Identify which cell holds the provided text, then report its (X, Y) central coordinate. 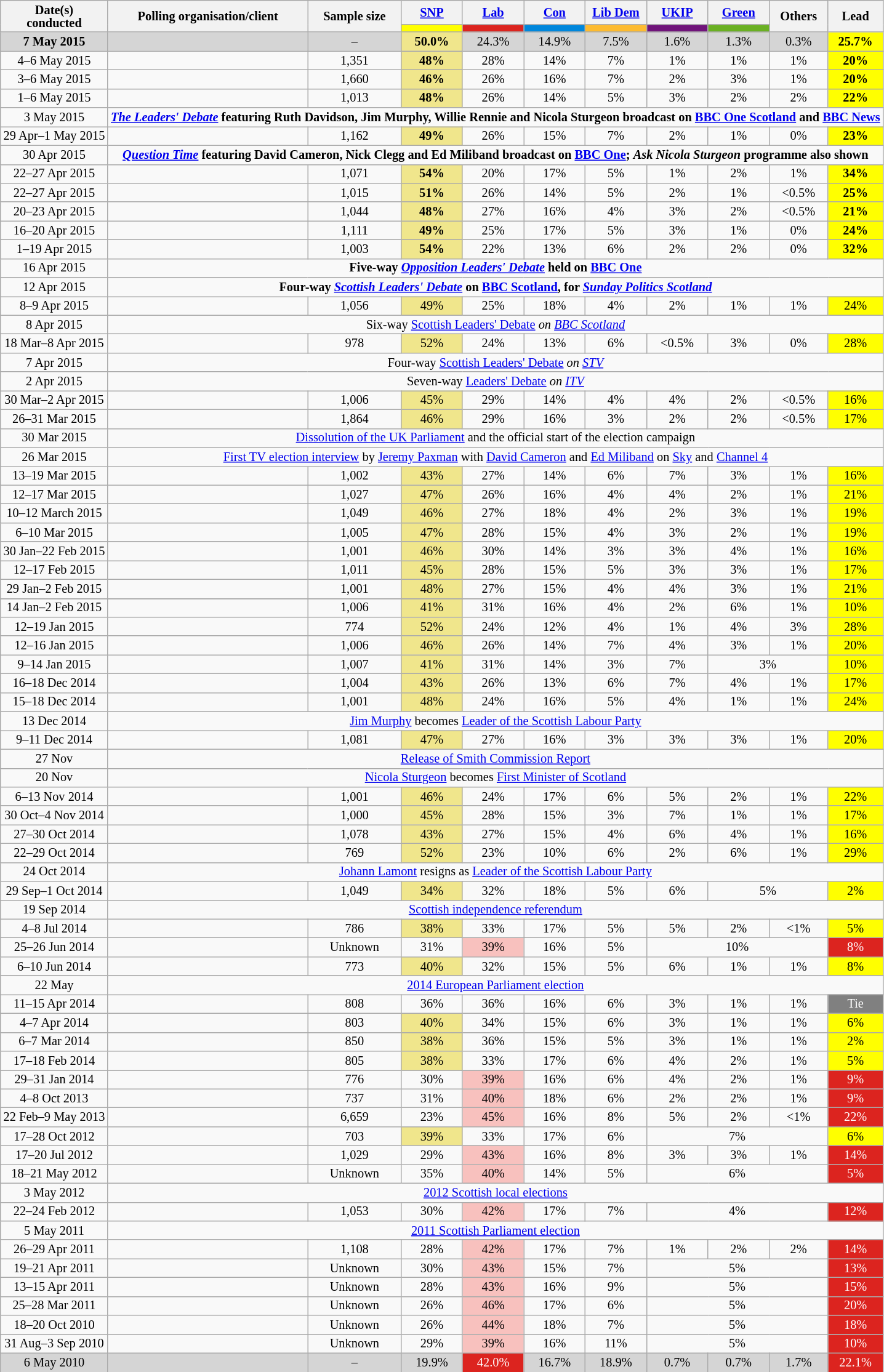
25–26 Jun 2014 (54, 948)
Jim Murphy becomes Leader of the Scottish Labour Party (495, 721)
4–7 Apr 2014 (54, 1023)
3–6 May 2015 (54, 79)
1,044 (355, 212)
Polling organisation/client (208, 16)
0.3% (799, 42)
1,005 (355, 532)
14.9% (555, 42)
737 (355, 1098)
2011 Scottish Parliament election (495, 1230)
25–28 Mar 2011 (54, 1306)
19–21 Apr 2011 (54, 1268)
31 Aug–3 Sep 2010 (54, 1343)
Four-way Scottish Leaders' Debate on STV (495, 362)
1,015 (355, 192)
1,004 (355, 683)
11–15 Apr 2014 (54, 1003)
Four-way Scottish Leaders' Debate on BBC Scotland, for Sunday Politics Scotland (495, 287)
1,351 (355, 60)
Nicola Sturgeon becomes First Minister of Scotland (495, 778)
50.0% (432, 42)
6,659 (355, 1117)
44% (493, 1325)
4–6 May 2015 (54, 60)
15–18 Dec 2014 (54, 702)
10–12 March 2015 (54, 513)
769 (355, 853)
Date(s)conducted (54, 16)
First TV election interview by Jeremy Paxman with David Cameron and Ed Miliband on Sky and Channel 4 (495, 457)
16–20 Apr 2015 (54, 230)
27–30 Oct 2014 (54, 835)
18–21 May 2012 (54, 1173)
22.1% (856, 1363)
42.0% (493, 1363)
7 May 2015 (54, 42)
Seven-way Leaders' Debate on ITV (495, 382)
22–24 Feb 2012 (54, 1211)
12–17 Feb 2015 (54, 570)
1,056 (355, 305)
Con (555, 12)
6–10 Jun 2014 (54, 966)
1,007 (355, 665)
27 Nov (54, 758)
20 Nov (54, 778)
SNP (432, 12)
30 Mar 2015 (54, 438)
18.9% (616, 1363)
1,081 (355, 740)
805 (355, 1060)
786 (355, 928)
6–7 Mar 2014 (54, 1041)
51% (432, 192)
30 Oct–4 Nov 2014 (54, 815)
1–6 May 2015 (54, 98)
1,162 (355, 135)
12–19 Jan 2015 (54, 627)
25.7% (856, 42)
Scottish independence referendum (495, 910)
1,027 (355, 495)
12 Apr 2015 (54, 287)
Five-way Opposition Leaders' Debate held on BBC One (495, 268)
26 Mar 2015 (54, 457)
808 (355, 1003)
1,011 (355, 570)
850 (355, 1041)
1,000 (355, 815)
Question Time featuring David Cameron, Nick Clegg and Ed Miliband broadcast on BBC One; Ask Nicola Sturgeon programme also shown (495, 155)
11% (616, 1343)
Six-way Scottish Leaders' Debate on BBC Scotland (495, 325)
7.5% (616, 42)
29 Sep–1 Oct 2014 (54, 891)
14 Jan–2 Feb 2015 (54, 608)
Green (739, 12)
776 (355, 1080)
18–20 Oct 2010 (54, 1325)
1,003 (355, 249)
6–13 Nov 2014 (54, 796)
8 Apr 2015 (54, 325)
17–28 Oct 2012 (54, 1136)
803 (355, 1023)
9–14 Jan 2015 (54, 665)
2 Apr 2015 (54, 382)
4–8 Oct 2013 (54, 1098)
Johann Lamont resigns as Leader of the Scottish Labour Party (495, 872)
30 Jan–22 Feb 2015 (54, 552)
1,864 (355, 419)
1–19 Apr 2015 (54, 249)
UKIP (677, 12)
The Leaders' Debate featuring Ruth Davidson, Jim Murphy, Willie Rennie and Nicola Sturgeon broadcast on BBC One Scotland and BBC News (495, 117)
703 (355, 1136)
6–10 Mar 2015 (54, 532)
22 Feb–9 May 2013 (54, 1117)
24.3% (493, 42)
29 Apr–1 May 2015 (54, 135)
22–29 Oct 2014 (54, 853)
16–18 Dec 2014 (54, 683)
1,078 (355, 835)
1,053 (355, 1211)
16.7% (555, 1363)
1,660 (355, 79)
2014 European Parliament election (495, 985)
26–31 Mar 2015 (54, 419)
30 Apr 2015 (54, 155)
Lib Dem (616, 12)
Dissolution of the UK Parliament and the official start of the election campaign (495, 438)
24 Oct 2014 (54, 872)
1.6% (677, 42)
19 Sep 2014 (54, 910)
Lab (493, 12)
3 May 2012 (54, 1193)
5 May 2011 (54, 1230)
18 Mar–8 Apr 2015 (54, 343)
978 (355, 343)
1,111 (355, 230)
17–18 Feb 2014 (54, 1060)
7 Apr 2015 (54, 362)
Others (799, 16)
20–23 Apr 2015 (54, 212)
29–31 Jan 2014 (54, 1080)
29 Jan–2 Feb 2015 (54, 588)
19.9% (432, 1363)
12–17 Mar 2015 (54, 495)
Lead (856, 16)
Sample size (355, 16)
16 Apr 2015 (54, 268)
35% (432, 1173)
1,002 (355, 475)
4–8 Jul 2014 (54, 928)
13–19 Mar 2015 (54, 475)
Tie (856, 1003)
12–16 Jan 2015 (54, 645)
22 May (54, 985)
1,029 (355, 1155)
17–20 Jul 2012 (54, 1155)
1,071 (355, 174)
30 Mar–2 Apr 2015 (54, 400)
1.3% (739, 42)
1.7% (799, 1363)
9–11 Dec 2014 (54, 740)
13–15 Apr 2011 (54, 1286)
6 May 2010 (54, 1363)
1,108 (355, 1250)
26–29 Apr 2011 (54, 1250)
Release of Smith Commission Report (495, 758)
8–9 Apr 2015 (54, 305)
2012 Scottish local elections (495, 1193)
13 Dec 2014 (54, 721)
774 (355, 627)
773 (355, 966)
3 May 2015 (54, 117)
1,013 (355, 98)
